Return [X, Y] of the center of cell containing provided text 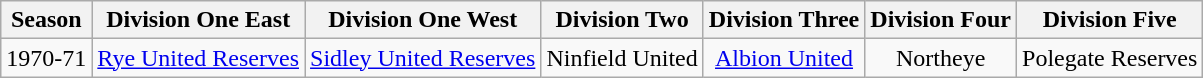
Albion United [784, 58]
Polegate Reserves [1110, 58]
Division One West [423, 20]
Division Four [941, 20]
Northeye [941, 58]
1970-71 [46, 58]
Division One East [198, 20]
Division Two [622, 20]
Rye United Reserves [198, 58]
Division Three [784, 20]
Sidley United Reserves [423, 58]
Season [46, 20]
Ninfield United [622, 58]
Division Five [1110, 20]
